From the cell containing the given text, extract its center point as (x, y) coordinate. 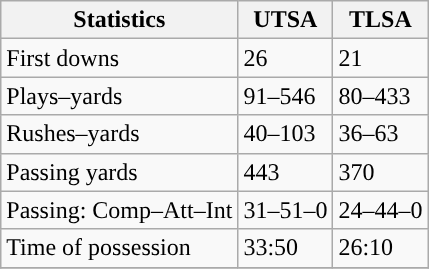
Statistics (120, 20)
Rushes–yards (120, 134)
Passing: Comp–Att–Int (120, 210)
36–63 (380, 134)
31–51–0 (286, 210)
UTSA (286, 20)
33:50 (286, 248)
Plays–yards (120, 96)
443 (286, 172)
First downs (120, 58)
26:10 (380, 248)
21 (380, 58)
370 (380, 172)
Passing yards (120, 172)
91–546 (286, 96)
40–103 (286, 134)
80–433 (380, 96)
TLSA (380, 20)
26 (286, 58)
24–44–0 (380, 210)
Time of possession (120, 248)
